Search for the cell housing the specified text and yield its [X, Y] center coordinate. 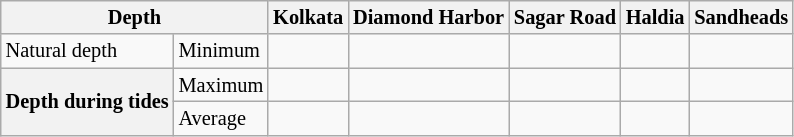
Minimum [222, 51]
Natural depth [88, 51]
Sandheads [741, 17]
Average [222, 118]
Sagar Road [565, 17]
Kolkata [308, 17]
Diamond Harbor [428, 17]
Haldia [656, 17]
Depth during tides [88, 102]
Maximum [222, 85]
Depth [134, 17]
